Find where the given text appears and provide that cell's center as (x, y) coordinate. 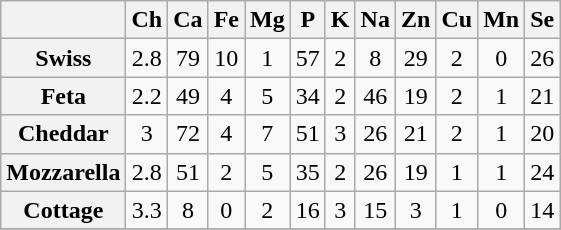
K (340, 20)
35 (308, 172)
Cheddar (64, 134)
Na (375, 20)
2.2 (147, 96)
7 (267, 134)
16 (308, 210)
P (308, 20)
Zn (415, 20)
Cottage (64, 210)
Feta (64, 96)
49 (188, 96)
Mozzarella (64, 172)
34 (308, 96)
14 (542, 210)
3.3 (147, 210)
29 (415, 58)
Swiss (64, 58)
15 (375, 210)
Ch (147, 20)
57 (308, 58)
79 (188, 58)
24 (542, 172)
Fe (226, 20)
Ca (188, 20)
Mg (267, 20)
Mn (502, 20)
72 (188, 134)
46 (375, 96)
20 (542, 134)
10 (226, 58)
Cu (457, 20)
Se (542, 20)
